Search for the cell housing the specified text and yield its (X, Y) center coordinate. 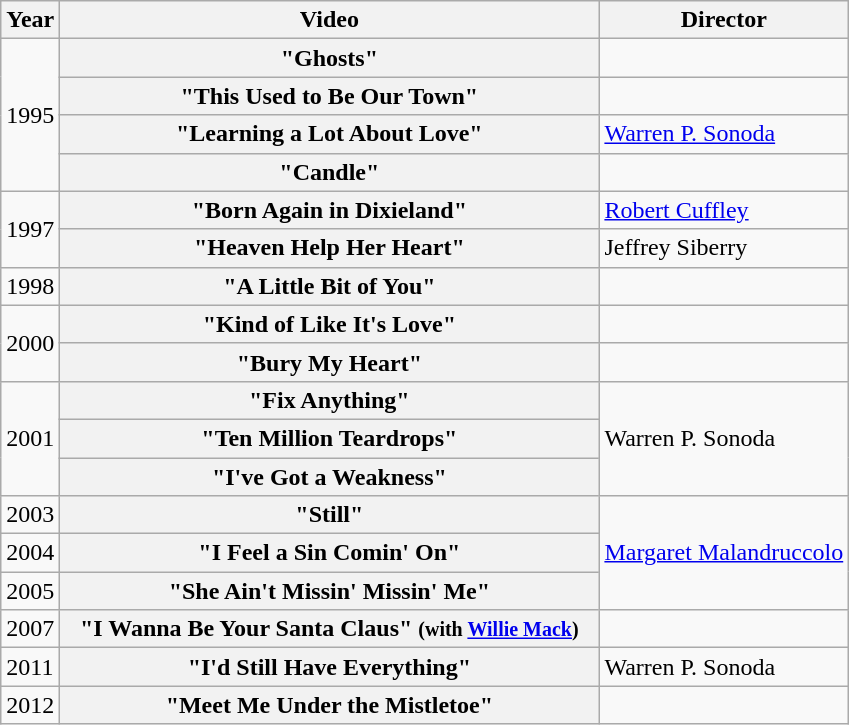
1998 (30, 286)
"I've Got a Weakness" (330, 477)
Robert Cuffley (724, 210)
Director (724, 20)
Year (30, 20)
2003 (30, 515)
"Still" (330, 515)
"A Little Bit of You" (330, 286)
"This Used to Be Our Town" (330, 96)
"Born Again in Dixieland" (330, 210)
2007 (30, 629)
2012 (30, 705)
2001 (30, 438)
"Ten Million Teardrops" (330, 438)
Video (330, 20)
"I Wanna Be Your Santa Claus" (with Willie Mack) (330, 629)
2011 (30, 667)
"Candle" (330, 172)
"She Ain't Missin' Missin' Me" (330, 591)
"Fix Anything" (330, 400)
2004 (30, 553)
"Ghosts" (330, 58)
"Meet Me Under the Mistletoe" (330, 705)
"I Feel a Sin Comin' On" (330, 553)
"I'd Still Have Everything" (330, 667)
"Kind of Like It's Love" (330, 324)
1997 (30, 229)
"Learning a Lot About Love" (330, 134)
"Bury My Heart" (330, 362)
Jeffrey Siberry (724, 248)
"Heaven Help Her Heart" (330, 248)
1995 (30, 115)
2000 (30, 343)
Margaret Malandruccolo (724, 553)
2005 (30, 591)
